For the text-containing cell, return its midpoint in [x, y] coordinate format. 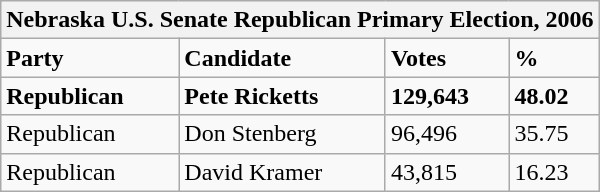
96,496 [446, 134]
Votes [446, 58]
Don Stenberg [282, 134]
Candidate [282, 58]
35.75 [554, 134]
48.02 [554, 96]
% [554, 58]
129,643 [446, 96]
Nebraska U.S. Senate Republican Primary Election, 2006 [300, 20]
Pete Ricketts [282, 96]
43,815 [446, 172]
16.23 [554, 172]
Party [90, 58]
David Kramer [282, 172]
